Find where the given text appears and provide that cell's center as [x, y] coordinate. 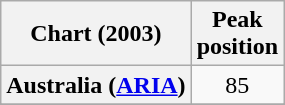
Australia (ARIA) [96, 85]
Peakposition [237, 34]
Chart (2003) [96, 34]
85 [237, 85]
